Find where the given text appears and provide that cell's center as (x, y) coordinate. 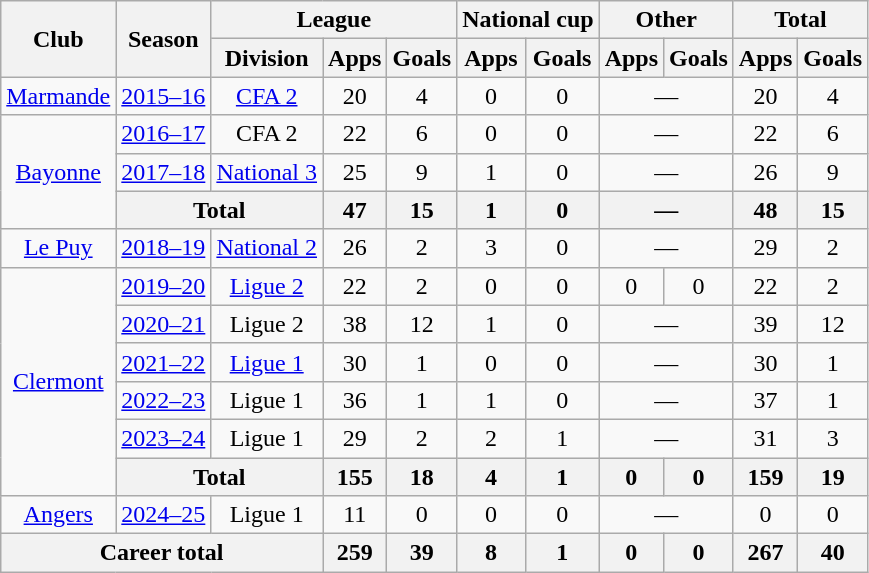
47 (355, 210)
2019–20 (164, 286)
Marmande (58, 96)
19 (833, 477)
159 (765, 477)
31 (765, 438)
League (334, 20)
2021–22 (164, 362)
2024–25 (164, 515)
Le Puy (58, 248)
11 (355, 515)
2018–19 (164, 248)
2015–16 (164, 96)
National cup (528, 20)
National 3 (267, 172)
155 (355, 477)
Bayonne (58, 172)
267 (765, 553)
Division (267, 58)
36 (355, 400)
Clermont (58, 381)
Club (58, 39)
Angers (58, 515)
25 (355, 172)
18 (422, 477)
Other (666, 20)
2022–23 (164, 400)
2016–17 (164, 134)
Season (164, 39)
2020–21 (164, 324)
38 (355, 324)
2017–18 (164, 172)
37 (765, 400)
40 (833, 553)
Career total (162, 553)
259 (355, 553)
National 2 (267, 248)
8 (491, 553)
48 (765, 210)
2023–24 (164, 438)
